For the text-containing cell, return its midpoint in [x, y] coordinate format. 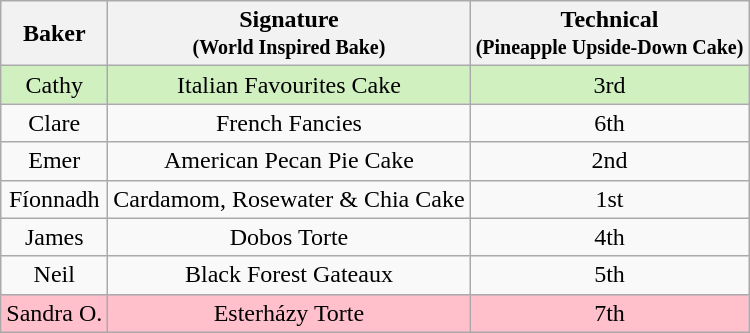
6th [610, 123]
Cathy [54, 85]
Esterházy Torte [289, 313]
Baker [54, 34]
3rd [610, 85]
7th [610, 313]
Dobos Torte [289, 237]
Technical(Pineapple Upside-Down Cake) [610, 34]
1st [610, 199]
French Fancies [289, 123]
Sandra O. [54, 313]
James [54, 237]
Black Forest Gateaux [289, 275]
Fíonnadh [54, 199]
4th [610, 237]
Signature(World Inspired Bake) [289, 34]
American Pecan Pie Cake [289, 161]
Emer [54, 161]
2nd [610, 161]
5th [610, 275]
Neil [54, 275]
Cardamom, Rosewater & Chia Cake [289, 199]
Clare [54, 123]
Italian Favourites Cake [289, 85]
